Search for the cell housing the specified text and yield its (x, y) center coordinate. 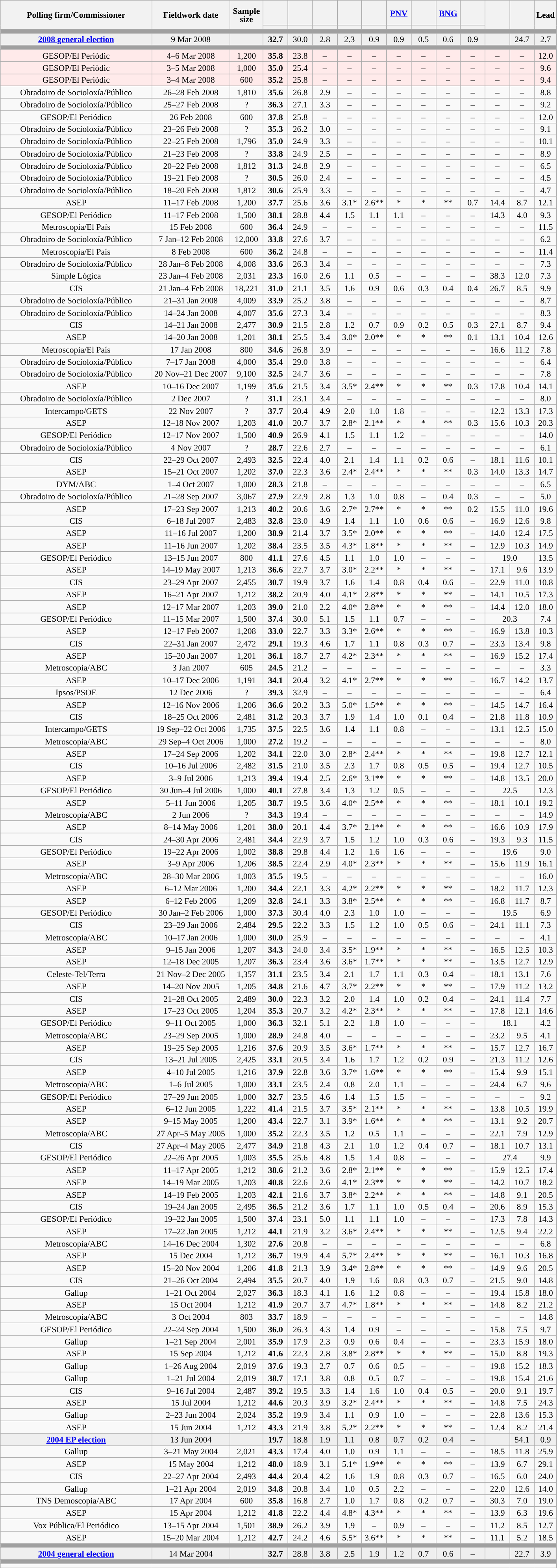
40.8 (276, 1182)
3.4* (350, 1268)
9–15 May 2005 (191, 1121)
13.7 (546, 680)
23.8 (300, 56)
Polling firm/Commissioner (76, 15)
7.9 (522, 1133)
15 Oct 2004 (191, 1305)
Ipsos/PSOE (76, 693)
15 May 2004 (191, 1464)
28.7 (276, 448)
24.3 (546, 1402)
6–12 Mar 2006 (191, 888)
22–24 Sep 2004 (191, 1329)
23–26 Feb 2008 (191, 129)
37.5 (276, 730)
24.4 (498, 1084)
1,209 (246, 900)
30.3 (498, 1501)
37.3 (276, 913)
6–18 Jul 2007 (191, 521)
4–10 Jul 2005 (191, 1072)
17.5 (546, 534)
13–15 Jun 2007 (191, 558)
39.3 (276, 693)
9,100 (246, 374)
4.3* (350, 545)
3–5 Mar 2008 (191, 68)
2.4* (350, 472)
29 Sep–4 Oct 2006 (191, 741)
27.9 (276, 497)
13.6 (522, 1415)
TNS Demoscopia/ABC (76, 1501)
30 Jan–2 Feb 2006 (191, 913)
4.8 (325, 1158)
40.1 (276, 790)
22–25 Feb 2008 (191, 142)
11–15 Mar 2007 (191, 619)
21–28 Sep 2007 (191, 497)
6.8 (546, 1243)
22–31 Jan 2007 (191, 644)
BNG (448, 13)
11–17 Apr 2005 (191, 1170)
4,000 (246, 362)
7.4 (546, 619)
15–20 Jan 2007 (191, 656)
29.8 (300, 851)
19–22 Jan 2005 (191, 1219)
2008 general election (76, 39)
39.0 (276, 607)
38.5 (276, 864)
1,357 (246, 974)
9–15 Jan 2006 (191, 950)
1,208 (246, 631)
1,501 (246, 1525)
16–21 Apr 2007 (191, 594)
2–23 Jun 2004 (191, 1415)
41.6 (276, 1354)
38.8 (276, 851)
1,302 (246, 1243)
3.2* (350, 1402)
15 Jul 2004 (191, 1402)
2,489 (246, 999)
54.1 (522, 1439)
10–16 Dec 2007 (191, 386)
23–29 Sep 2005 (191, 1036)
3.1** (374, 778)
1.5** (374, 704)
2,425 (246, 1060)
28–30 Mar 2006 (191, 876)
39.4 (276, 778)
17 Jan 2008 (191, 349)
PNV (399, 13)
14–19 May 2007 (191, 570)
28.9 (276, 1036)
30.9 (276, 325)
5.5* (350, 1538)
12–17 Nov 2007 (191, 435)
9.5 (522, 1036)
36.1 (276, 656)
14–24 Jan 2008 (191, 312)
32.1 (300, 1023)
25–27 Feb 2008 (191, 105)
2,483 (246, 521)
35.4 (276, 362)
38.2 (276, 594)
4,008 (246, 264)
25.5 (300, 338)
20.1 (300, 827)
12–18 Nov 2007 (191, 423)
29.5 (276, 925)
15 Sep 2004 (191, 1354)
18–25 Oct 2006 (191, 717)
33.0 (276, 631)
34.6 (276, 349)
30.7 (276, 582)
27.8 (300, 790)
18.8 (300, 1439)
2,482 (246, 766)
31.3 (276, 166)
12–16 Nov 2006 (191, 704)
2,455 (246, 582)
27 Apr–4 May 2005 (191, 1146)
4.7* (350, 1305)
15 Dec 2004 (191, 1256)
9–16 Jul 2004 (191, 1391)
19–21 Feb 2008 (191, 178)
26 Feb 2008 (191, 116)
Celeste-Tel/Terra (76, 974)
2,021 (246, 1452)
30.4 (300, 913)
17–23 Oct 2005 (191, 1010)
17–22 Jan 2005 (191, 1232)
8 Feb 2008 (191, 252)
33.6 (276, 264)
41.0 (276, 423)
15 Apr 2004 (191, 1513)
20 Nov–21 Dec 2007 (191, 374)
21.1 (300, 288)
43.4 (276, 1121)
44.6 (276, 1402)
42.7 (276, 1538)
1,002 (246, 851)
10–16 Jul 2006 (191, 766)
28.3 (276, 484)
37.0 (276, 472)
3.6** (374, 1538)
7–17 Jan 2008 (191, 362)
22–27 Apr 2004 (191, 1476)
41.1 (276, 558)
21–31 Jan 2008 (191, 301)
11–16 Jun 2007 (191, 545)
22 Nov 2007 (191, 411)
32.9 (300, 693)
5.1* (350, 1464)
2,472 (246, 644)
15.5 (498, 508)
3 Oct 2004 (191, 1317)
21–23 Feb 2008 (191, 153)
34.9 (276, 1146)
2.6* (350, 778)
16.4 (546, 704)
1–21 Sep 2004 (191, 1342)
7.0 (522, 1501)
4,007 (246, 312)
23–29 Apr 2007 (191, 582)
28 Jan–8 Feb 2008 (191, 264)
15 Feb 2008 (191, 227)
15–20 Mar 2004 (191, 1538)
3–21 May 2004 (191, 1452)
1–26 Aug 2004 (191, 1366)
4 Nov 2007 (191, 448)
3 Jan 2007 (191, 668)
13.4 (522, 644)
4.3** (374, 1513)
36.4 (276, 227)
605 (246, 668)
6.1 (546, 448)
6.0 (522, 1476)
1,222 (246, 1109)
Lead (546, 15)
3–9 Apr 2006 (191, 864)
19–22 Apr 2006 (191, 851)
38.4 (276, 545)
Fieldwork date (191, 15)
3–4 Mar 2008 (191, 80)
41.9 (276, 1305)
15–20 Nov 2004 (191, 1268)
29.0 (300, 362)
13–15 Apr 2004 (191, 1525)
26.7 (498, 288)
5.2* (350, 1428)
9 Mar 2008 (191, 39)
1,199 (246, 386)
2,001 (246, 1342)
4–6 Mar 2008 (191, 56)
33.7 (276, 1317)
3.3* (350, 631)
36.2 (276, 252)
44.4 (276, 1476)
2,024 (246, 1415)
23–29 Jan 2006 (191, 925)
30.5 (276, 178)
35.9 (276, 1342)
1,191 (246, 680)
15.7 (498, 1047)
6.3 (522, 1513)
1–4 Oct 2007 (191, 484)
3.1* (350, 202)
24–30 Apr 2006 (191, 840)
13.2 (546, 986)
11.9 (522, 864)
38.0 (276, 827)
1,204 (246, 1010)
12–18 Dec 2005 (191, 962)
14–19 Feb 2005 (191, 1195)
23 Jan–4 Feb 2008 (191, 276)
38.6 (276, 1170)
6.9 (546, 913)
2,487 (246, 1391)
6.2 (546, 239)
20–22 Feb 2008 (191, 166)
40.2 (276, 508)
12,000 (246, 239)
9.7 (546, 1329)
37.9 (276, 1072)
27 Apr–5 May 2005 (191, 1133)
15–21 Oct 2007 (191, 472)
1,735 (246, 730)
2 Jun 2006 (191, 814)
19–25 Sep 2005 (191, 1047)
27.4 (509, 1158)
12–17 Feb 2007 (191, 631)
3.9* (350, 1121)
15.1 (546, 1072)
Simple Lógica (76, 276)
10–17 Jan 2006 (191, 937)
36.7 (276, 1256)
26.9 (300, 435)
1,796 (246, 142)
2.7* (350, 508)
1,810 (246, 92)
8.3 (546, 312)
9–11 Oct 2005 (191, 1023)
31.5 (276, 766)
4,009 (246, 301)
24.5 (276, 668)
27.3 (300, 312)
39.2 (276, 1391)
6–12 Feb 2006 (191, 900)
Sample size (246, 15)
12 Dec 2006 (191, 693)
13–21 Jul 2005 (191, 1060)
33.9 (276, 301)
Vox Pública/El Periódico (76, 1525)
27.2 (276, 741)
14–19 Mar 2005 (191, 1182)
37.8 (276, 116)
30.6 (276, 190)
20.2 (300, 704)
24.2 (300, 1538)
1–21 Jul 2004 (191, 1378)
4.8* (350, 1513)
41.4 (276, 1109)
14–21 Jan 2008 (191, 325)
25.2 (300, 301)
5–11 Jun 2006 (191, 803)
11–16 Jul 2007 (191, 534)
14–20 Jan 2008 (191, 338)
12.2 (498, 411)
21 Nov–2 Dec 2005 (191, 974)
18,221 (246, 288)
2,494 (246, 1280)
14.5 (498, 704)
2,495 (246, 1206)
7.7 (546, 999)
38.3 (498, 276)
2004 EP election (76, 1439)
44.1 (276, 1232)
14 Mar 2004 (191, 1553)
14–20 Nov 2005 (191, 986)
2004 general election (76, 1553)
18–20 Feb 2008 (191, 190)
10.8 (546, 582)
8–14 May 2006 (191, 827)
3–9 Jul 2006 (191, 778)
21 Jan–4 Feb 2008 (191, 288)
19–24 Jan 2005 (191, 1206)
17 Apr 2004 (191, 1501)
1–21 Oct 2004 (191, 1292)
2 Dec 2007 (191, 398)
5.0* (350, 704)
13 Jun 2004 (191, 1439)
48.0 (276, 1464)
14–16 Dec 2004 (191, 1243)
2,027 (246, 1292)
19 Sep–22 Oct 2006 (191, 730)
18.7 (300, 656)
26–28 Feb 2008 (191, 92)
2,484 (246, 925)
15 Jun 2004 (191, 1428)
21–26 Oct 2004 (191, 1280)
36.5 (276, 1206)
22–26 Apr 2005 (191, 1158)
11.6 (522, 460)
7 Jan–12 Feb 2008 (191, 239)
30 Jun–4 Jul 2006 (191, 790)
1–6 Jul 2005 (191, 1084)
DYM/ABC (76, 484)
26.0 (300, 178)
5.2 (522, 1538)
14.6 (546, 1010)
36.0 (276, 1329)
7.6 (546, 974)
22–29 Oct 2007 (191, 460)
31.2 (276, 717)
5.7* (350, 1256)
25.4 (300, 68)
803 (246, 1317)
23.2 (498, 1036)
31.0 (276, 288)
17–24 Sep 2006 (191, 754)
27–29 Jun 2005 (191, 1096)
12–17 Mar 2007 (191, 607)
2,031 (246, 276)
3,067 (246, 497)
40.9 (276, 435)
23.0 (300, 521)
23.4 (300, 962)
42.1 (276, 1195)
17–23 Sep 2007 (191, 508)
6–12 Jun 2005 (191, 1109)
10–17 Dec 2006 (191, 680)
1–21 Apr 2004 (191, 1488)
21–28 Oct 2005 (191, 999)
